Determine the (X, Y) coordinate at the center of the cell enclosing the given text.  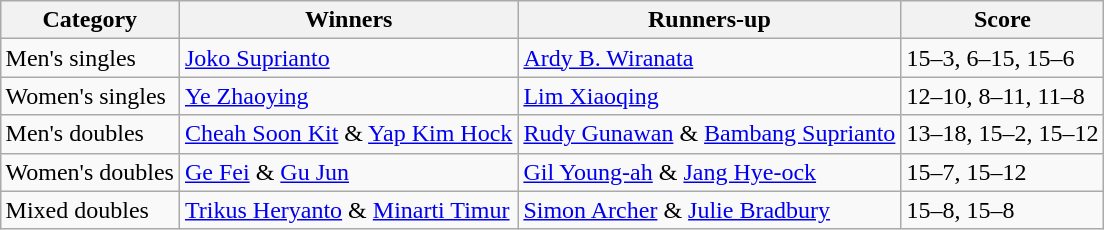
13–18, 15–2, 15–12 (1002, 134)
Runners-up (710, 20)
Men's doubles (90, 134)
Women's singles (90, 96)
Category (90, 20)
Gil Young-ah & Jang Hye-ock (710, 172)
12–10, 8–11, 11–8 (1002, 96)
Mixed doubles (90, 210)
Cheah Soon Kit & Yap Kim Hock (348, 134)
Men's singles (90, 58)
Simon Archer & Julie Bradbury (710, 210)
Lim Xiaoqing (710, 96)
15–7, 15–12 (1002, 172)
Rudy Gunawan & Bambang Suprianto (710, 134)
Winners (348, 20)
Ye Zhaoying (348, 96)
Ge Fei & Gu Jun (348, 172)
Joko Suprianto (348, 58)
15–3, 6–15, 15–6 (1002, 58)
Women's doubles (90, 172)
15–8, 15–8 (1002, 210)
Ardy B. Wiranata (710, 58)
Score (1002, 20)
Trikus Heryanto & Minarti Timur (348, 210)
